Determine the [X, Y] coordinate at the center of the cell enclosing the given text.  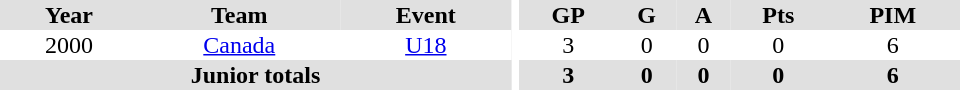
Team [240, 15]
Junior totals [256, 75]
2000 [69, 45]
U18 [426, 45]
Year [69, 15]
GP [568, 15]
PIM [893, 15]
Canada [240, 45]
Pts [778, 15]
G [646, 15]
A [704, 15]
Event [426, 15]
